Detect which cell encompasses the target text, then output its (x, y) center coordinate. 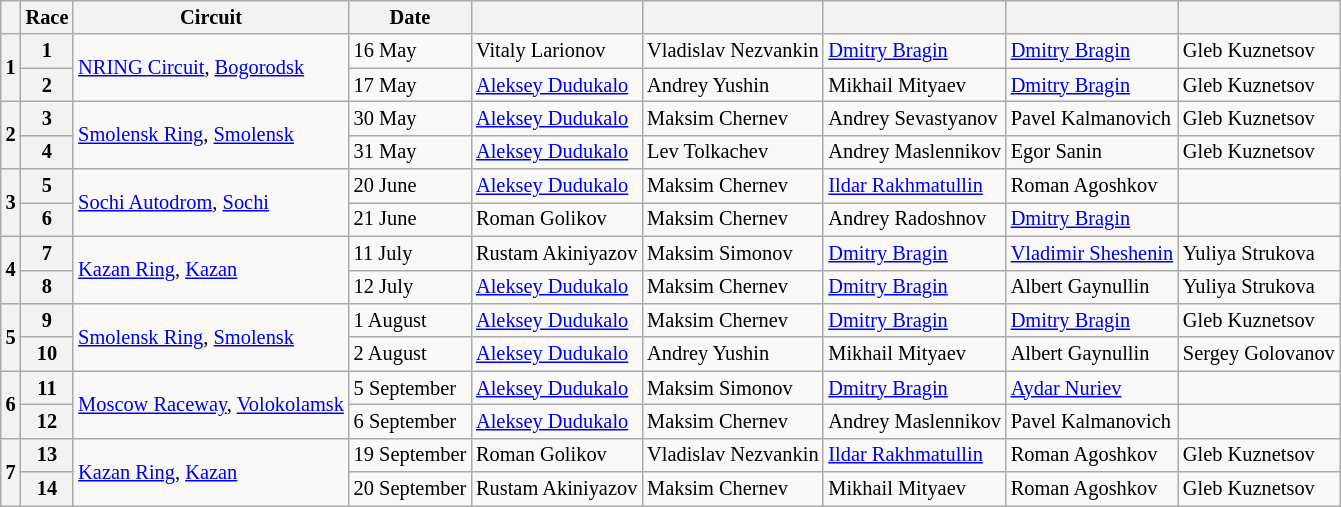
Andrey Radoshnov (914, 219)
Sergey Golovanov (1259, 354)
Egor Sanin (1092, 152)
20 September (410, 489)
Date (410, 17)
16 May (410, 51)
Vitaly Larionov (556, 51)
Sochi Autodrom, Sochi (210, 202)
10 (48, 354)
Vladimir Sheshenin (1092, 253)
Aydar Nuriev (1092, 388)
20 June (410, 186)
12 July (410, 287)
11 July (410, 253)
13 (48, 455)
30 May (410, 118)
9 (48, 320)
1 August (410, 320)
Race (48, 17)
NRING Circuit, Bogorodsk (210, 68)
12 (48, 421)
17 May (410, 85)
31 May (410, 152)
8 (48, 287)
19 September (410, 455)
Lev Tolkachev (732, 152)
21 June (410, 219)
6 September (410, 421)
11 (48, 388)
Moscow Raceway, Volokolamsk (210, 404)
Circuit (210, 17)
5 September (410, 388)
Andrey Sevastyanov (914, 118)
14 (48, 489)
2 August (410, 354)
